Return (X, Y) of the center of cell containing provided text 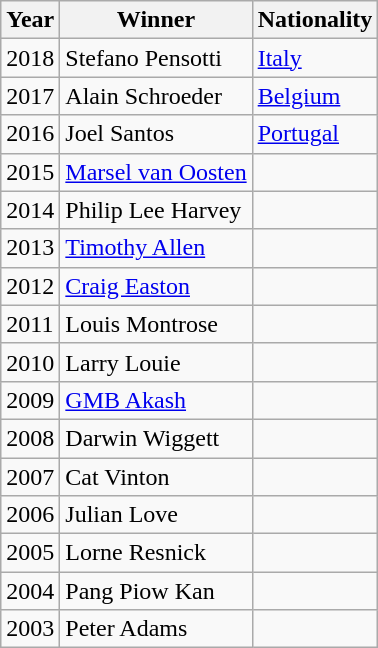
Nationality (315, 20)
Belgium (315, 96)
Portugal (315, 134)
Peter Adams (156, 629)
2004 (30, 591)
Stefano Pensotti (156, 58)
2014 (30, 210)
Timothy Allen (156, 248)
2007 (30, 477)
2006 (30, 515)
Darwin Wiggett (156, 438)
Philip Lee Harvey (156, 210)
Lorne Resnick (156, 553)
2012 (30, 286)
Joel Santos (156, 134)
Alain Schroeder (156, 96)
Winner (156, 20)
Year (30, 20)
Italy (315, 58)
2008 (30, 438)
Marsel van Oosten (156, 172)
2017 (30, 96)
GMB Akash (156, 400)
Cat Vinton (156, 477)
2009 (30, 400)
2013 (30, 248)
2003 (30, 629)
Louis Montrose (156, 324)
2011 (30, 324)
Pang Piow Kan (156, 591)
2016 (30, 134)
Larry Louie (156, 362)
Craig Easton (156, 286)
2010 (30, 362)
2015 (30, 172)
2005 (30, 553)
2018 (30, 58)
Julian Love (156, 515)
